From the cell containing the given text, extract its center point as (X, Y) coordinate. 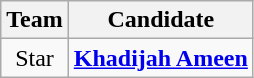
Candidate (160, 20)
Star (35, 58)
Khadijah Ameen (160, 58)
Team (35, 20)
